Capture the cell that displays the provided text and extract its [x, y] central coordinate. 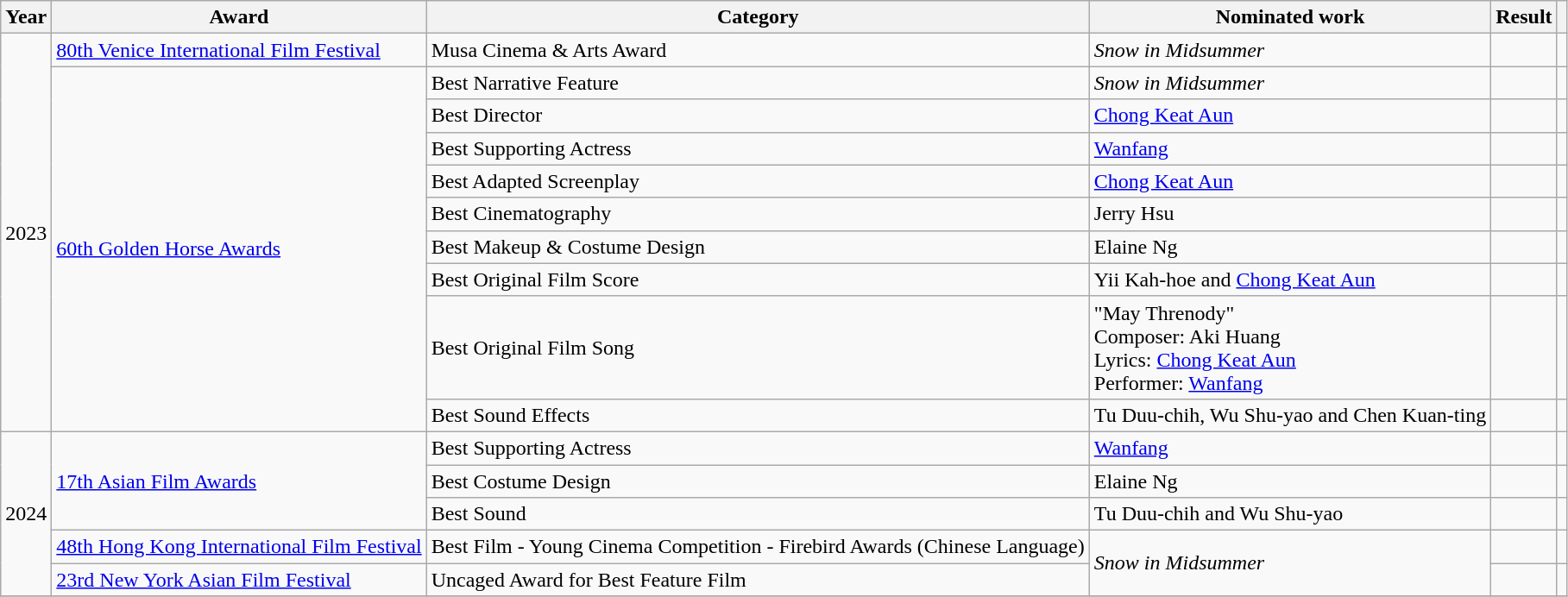
Yii Kah-hoe and Chong Keat Aun [1289, 280]
Best Film - Young Cinema Competition - Firebird Awards (Chinese Language) [758, 547]
Uncaged Award for Best Feature Film [758, 580]
Jerry Hsu [1289, 214]
Best Narrative Feature [758, 83]
Tu Duu-chih, Wu Shu-yao and Chen Kuan-ting [1289, 415]
Result [1524, 17]
Category [758, 17]
Best Costume Design [758, 481]
Best Director [758, 116]
Best Makeup & Costume Design [758, 247]
48th Hong Kong International Film Festival [239, 547]
Best Original Film Score [758, 280]
80th Venice International Film Festival [239, 50]
Best Cinematography [758, 214]
2024 [26, 513]
23rd New York Asian Film Festival [239, 580]
"May Threnody"Composer: Aki HuangLyrics: Chong Keat AunPerformer: Wanfang [1289, 347]
Best Original Film Song [758, 347]
Nominated work [1289, 17]
Best Adapted Screenplay [758, 181]
Best Sound Effects [758, 415]
60th Golden Horse Awards [239, 249]
Musa Cinema & Arts Award [758, 50]
Tu Duu-chih and Wu Shu-yao [1289, 514]
Year [26, 17]
17th Asian Film Awards [239, 481]
2023 [26, 233]
Best Sound [758, 514]
Award [239, 17]
